Pinpoint the cell where the given text exists, returning its (X, Y) midpoint coordinate. 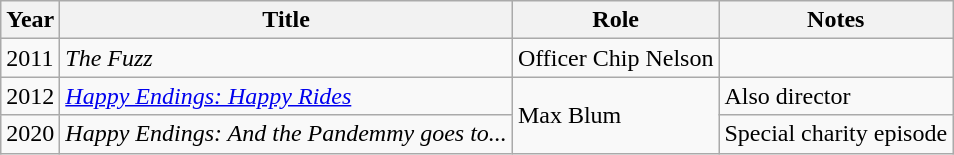
2011 (30, 58)
Officer Chip Nelson (616, 58)
Also director (836, 96)
Special charity episode (836, 134)
Notes (836, 20)
The Fuzz (286, 58)
Max Blum (616, 115)
2020 (30, 134)
Title (286, 20)
Happy Endings: And the Pandemmy goes to... (286, 134)
Role (616, 20)
Year (30, 20)
2012 (30, 96)
Happy Endings: Happy Rides (286, 96)
